Identify which cell holds the provided text, then report its (X, Y) central coordinate. 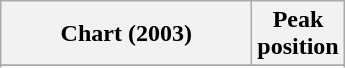
Peakposition (298, 34)
Chart (2003) (126, 34)
